Capture the cell that displays the provided text and extract its (x, y) central coordinate. 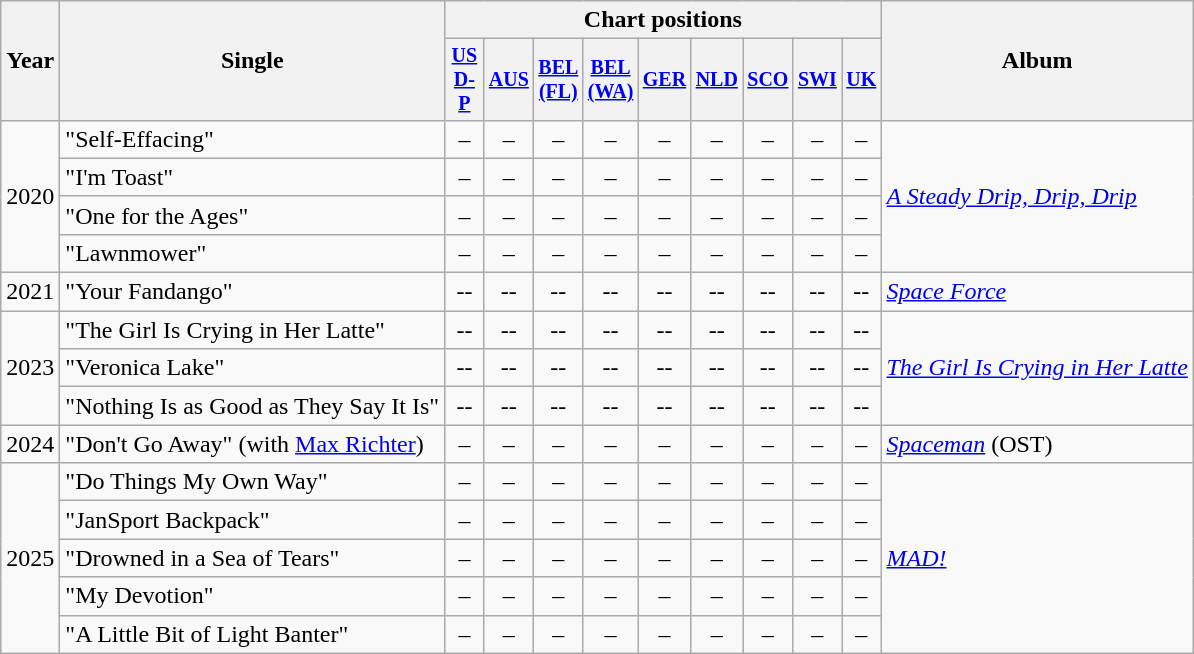
Space Force (1037, 292)
MAD! (1037, 558)
Album (1037, 61)
2025 (30, 558)
"Nothing Is as Good as They Say It Is" (252, 406)
"A Little Bit of Light Banter" (252, 634)
2023 (30, 368)
"Don't Go Away" (with Max Richter) (252, 444)
A Steady Drip, Drip, Drip (1037, 196)
US D-P (464, 80)
UK (862, 80)
SWI (817, 80)
Chart positions (663, 20)
"Your Fandango" (252, 292)
BEL(FL) (558, 80)
The Girl Is Crying in Her Latte (1037, 368)
"Do Things My Own Way" (252, 482)
AUS (508, 80)
SCO (768, 80)
"JanSport Backpack" (252, 520)
Single (252, 61)
NLD (717, 80)
"Lawnmower" (252, 253)
2021 (30, 292)
Year (30, 61)
"Drowned in a Sea of Tears" (252, 558)
"Veronica Lake" (252, 368)
2024 (30, 444)
"I'm Toast" (252, 177)
"One for the Ages" (252, 215)
"Self-Effacing" (252, 139)
BEL(WA) (610, 80)
Spaceman (OST) (1037, 444)
"My Devotion" (252, 596)
2020 (30, 196)
"The Girl Is Crying in Her Latte" (252, 330)
GER (664, 80)
